Search for the cell housing the specified text and yield its (x, y) center coordinate. 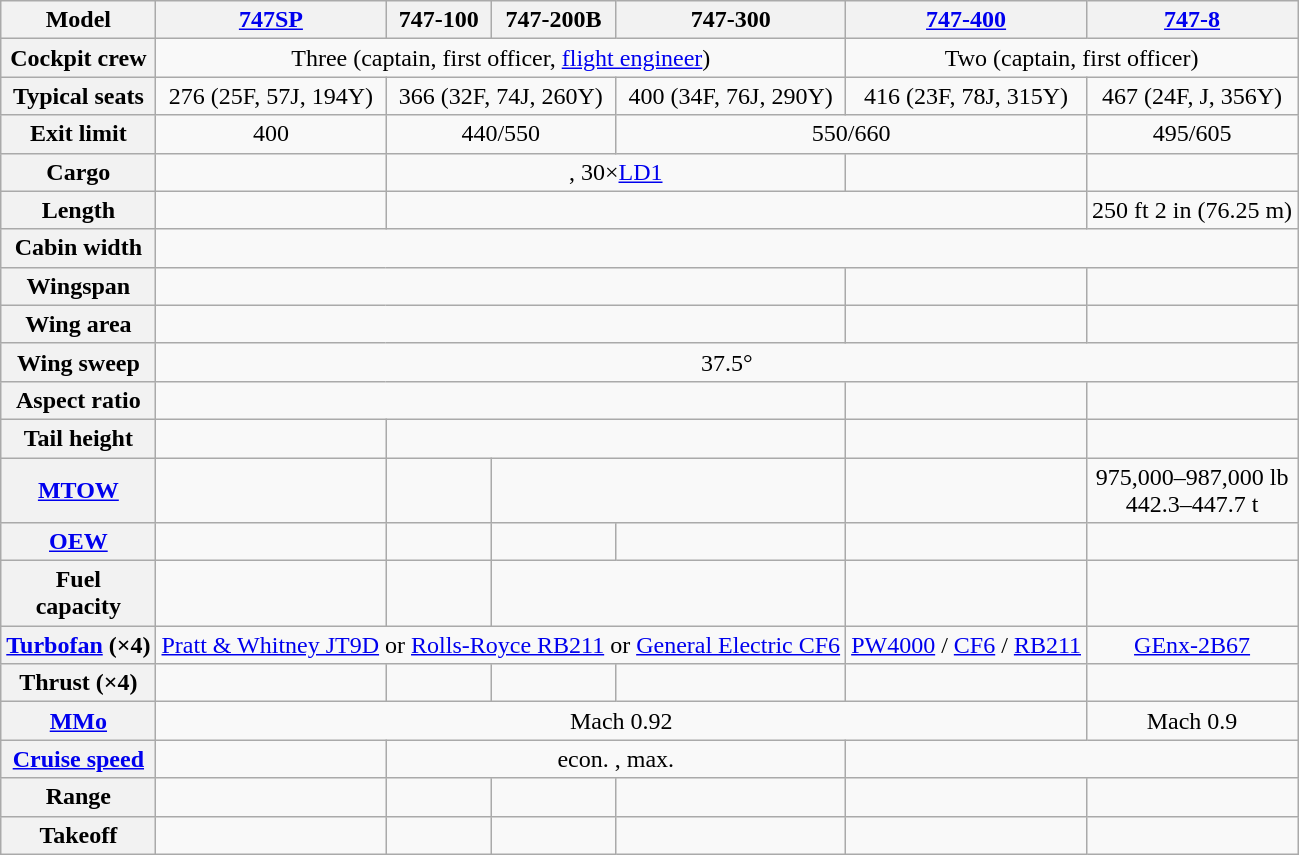
Model (78, 20)
Two (captain, first officer) (1072, 58)
37.5° (727, 362)
econ. , max. (616, 759)
747-300 (731, 20)
Typical seats (78, 96)
495/605 (1192, 134)
Exit limit (78, 134)
PW4000 / CF6 / RB211 (966, 645)
Fuelcapacity (78, 594)
400 (271, 134)
Pratt & Whitney JT9D or Rolls-Royce RB211 or General Electric CF6 (501, 645)
400 (34F, 76J, 290Y) (731, 96)
Aspect ratio (78, 400)
747-400 (966, 20)
Turbofan (×4) (78, 645)
MTOW (78, 490)
, 30×LD1 (616, 172)
747-100 (439, 20)
440/550 (501, 134)
250 ft 2 in (76.25 m) (1192, 210)
Mach 0.92 (622, 721)
276 (25F, 57J, 194Y) (271, 96)
Length (78, 210)
Cabin width (78, 248)
GEnx-2B67 (1192, 645)
467 (24F, J, 356Y) (1192, 96)
Wing area (78, 324)
366 (32F, 74J, 260Y) (501, 96)
Takeoff (78, 835)
550/660 (852, 134)
Cruise speed (78, 759)
Three (captain, first officer, flight engineer) (501, 58)
Cargo (78, 172)
747-200B (553, 20)
MMo (78, 721)
OEW (78, 542)
Cockpit crew (78, 58)
Wingspan (78, 286)
Range (78, 797)
Tail height (78, 438)
747SP (271, 20)
Wing sweep (78, 362)
975,000–987,000 lb442.3–447.7 t (1192, 490)
416 (23F, 78J, 315Y) (966, 96)
747-8 (1192, 20)
Thrust (×4) (78, 683)
Mach 0.9 (1192, 721)
